Capture the cell that displays the provided text and extract its [X, Y] central coordinate. 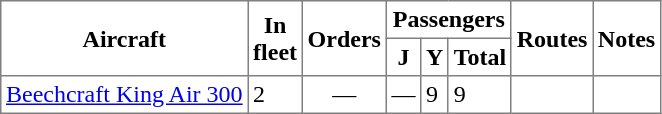
Passengers [448, 20]
Beechcraft King Air 300 [124, 95]
Aircraft [124, 38]
J [403, 57]
Notes [627, 38]
Y [435, 57]
Total [480, 57]
2 [275, 95]
Orders [344, 38]
In fleet [275, 38]
Routes [552, 38]
